Return (X, Y) of the center of cell containing provided text 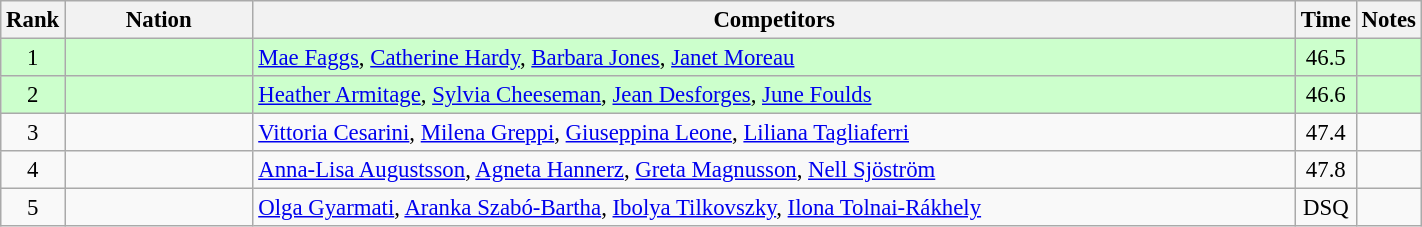
Heather Armitage, Sylvia Cheeseman, Jean Desforges, June Foulds (774, 95)
Competitors (774, 20)
46.6 (1326, 95)
Notes (1388, 20)
DSQ (1326, 208)
5 (33, 208)
Olga Gyarmati, Aranka Szabó-Bartha, Ibolya Tilkovszky, Ilona Tolnai-Rákhely (774, 208)
2 (33, 95)
47.4 (1326, 133)
47.8 (1326, 170)
Mae Faggs, Catherine Hardy, Barbara Jones, Janet Moreau (774, 58)
46.5 (1326, 58)
1 (33, 58)
Rank (33, 20)
Nation (159, 20)
4 (33, 170)
Vittoria Cesarini, Milena Greppi, Giuseppina Leone, Liliana Tagliaferri (774, 133)
Time (1326, 20)
3 (33, 133)
Anna-Lisa Augustsson, Agneta Hannerz, Greta Magnusson, Nell Sjöström (774, 170)
